Output the (x, y) coordinate of the center of the cell containing the given text.  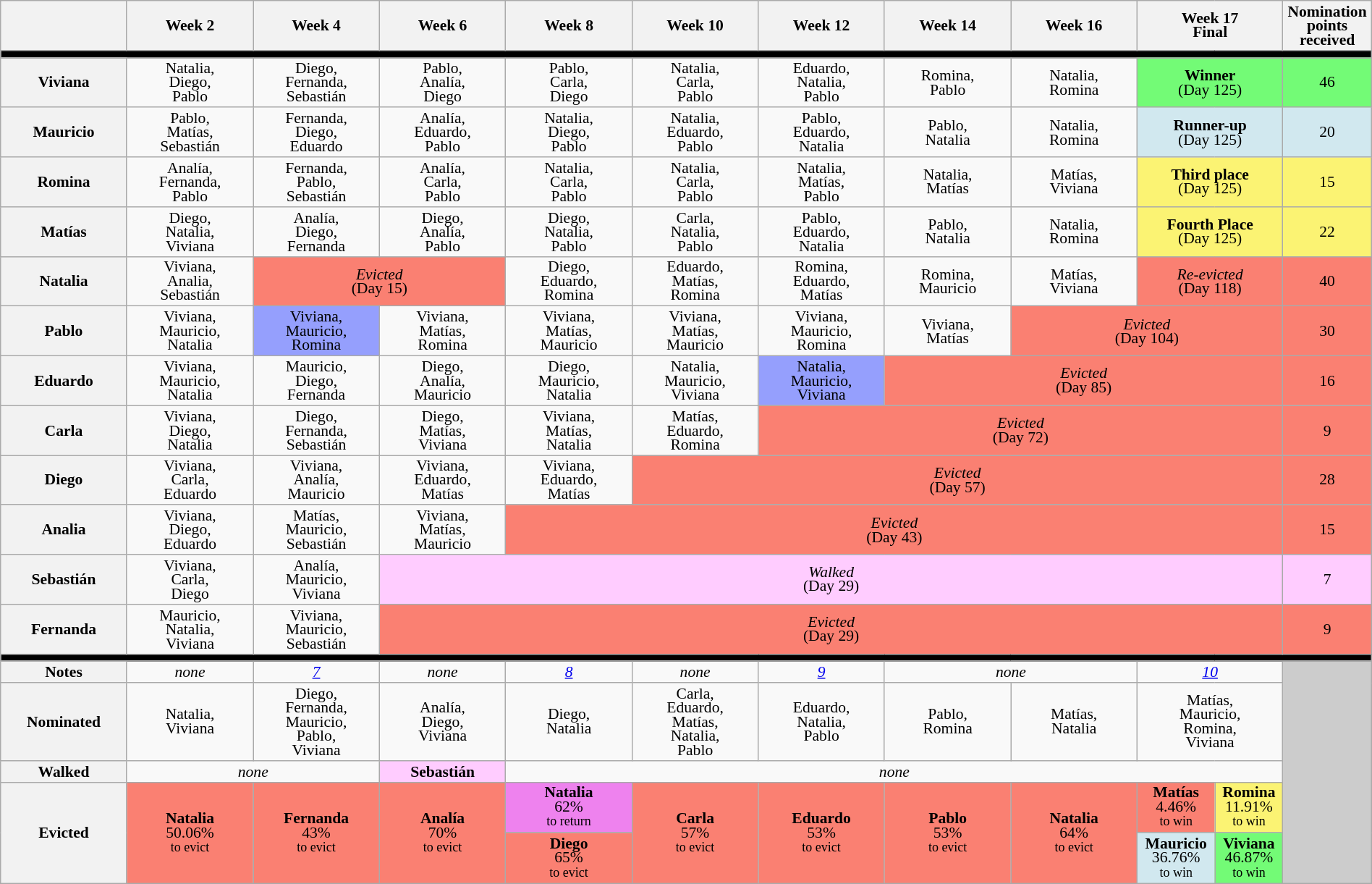
Viviana46.87%to win (1249, 859)
Diego,Fernanda,Mauricio,Pablo,Viviana (317, 722)
Carla,Eduardo,Matías,Natalia,Pablo (695, 722)
Evicted(Day 85) (1084, 381)
Viviana,Carla,Diego (190, 579)
Viviana,Analía,Mauricio (317, 481)
Mauricio (64, 133)
Re-evicted(Day 118) (1210, 281)
Evicted(Day 72) (1020, 430)
Analía,Diego,Viviana (443, 722)
Carla (64, 430)
Analía,Fernanda,Pablo (190, 182)
Runner-up(Day 125) (1210, 133)
Eduardo (64, 381)
Evicted(Day 104) (1147, 332)
Week 17Final (1210, 26)
22 (1327, 232)
Pablo,Carla,Diego (569, 83)
Mauricio,Diego,Fernanda (317, 381)
Pablo53%to evict (948, 833)
Viviana,Carla,Eduardo (190, 481)
Week 16 (1074, 26)
Analía,Mauricio,Viviana (317, 579)
Week 12 (822, 26)
Natalia (64, 281)
Natalia,Viviana (190, 722)
28 (1327, 481)
Romina (64, 182)
Matías,Natalia (1074, 722)
Matías,Eduardo,Romina (695, 430)
Analía,Carla,Pablo (443, 182)
Fernanda43%to evict (317, 833)
Evicted (64, 833)
Analia (64, 530)
Mauricio,Natalia,Viviana (190, 630)
Week 6 (443, 26)
Evicted(Day 57) (957, 481)
Viviana,Analia,Sebastián (190, 281)
Matías,Mauricio,Sebastián (317, 530)
46 (1327, 83)
Viviana,Diego,Eduardo (190, 530)
Walked (64, 772)
30 (1327, 332)
Notes (64, 673)
Viviana,Matías,Natalia (569, 430)
Fernanda,Pablo,Sebastián (317, 182)
Natalia62%to return (569, 807)
Romina,Eduardo,Matías (822, 281)
Diego,Analía,Mauricio (443, 381)
Viviana,Mauricio,Sebastián (317, 630)
Nominationpointsreceived (1327, 26)
Week 10 (695, 26)
Analía,Eduardo,Pablo (443, 133)
20 (1327, 133)
Evicted(Day 15) (379, 281)
Matías (64, 232)
Diego,Matías,Viviana (443, 430)
Viviana,Diego,Natalia (190, 430)
8 (569, 673)
Diego,Natalia,Pablo (569, 232)
Diego,Natalia (569, 722)
Analía70%to evict (443, 833)
40 (1327, 281)
Walked(Day 29) (831, 579)
Fernanda (64, 630)
Week 8 (569, 26)
Diego,Mauricio,Natalia (569, 381)
16 (1327, 381)
10 (1210, 673)
Pablo,Matías,Sebastián (190, 133)
Diego65%to evict (569, 859)
Carla57%to evict (695, 833)
Mauricio36.76%to win (1176, 859)
Eduardo,Matías,Romina (695, 281)
Matías,Mauricio,Romina,Viviana (1210, 722)
Romina,Mauricio (948, 281)
Viviana,Matías (948, 332)
Natalia,Eduardo,Pablo (695, 133)
Evicted(Day 29) (831, 630)
Natalia50.06%to evict (190, 833)
Pablo (64, 332)
Natalia,Matías,Pablo (822, 182)
Pablo,Romina (948, 722)
Diego,Analía,Pablo (443, 232)
Diego (64, 481)
Winner(Day 125) (1210, 83)
Matías4.46%to win (1176, 807)
Carla,Natalia,Pablo (695, 232)
Diego,Natalia,Viviana (190, 232)
Fernanda,Diego,Eduardo (317, 133)
Week 14 (948, 26)
Week 4 (317, 26)
Viviana (64, 83)
Pablo,Analía,Diego (443, 83)
Eduardo53%to evict (822, 833)
Evicted(Day 43) (894, 530)
Nominated (64, 722)
Diego,Eduardo,Romina (569, 281)
Natalia,Matías (948, 182)
Romina11.91%to win (1249, 807)
Fourth Place(Day 125) (1210, 232)
Natalia64%to evict (1074, 833)
Analía,Diego,Fernanda (317, 232)
Third place(Day 125) (1210, 182)
Romina,Pablo (948, 83)
Viviana,Matías,Romina (443, 332)
Week 2 (190, 26)
